Extract the [X, Y] coordinate from the center of the cell holding the provided text.  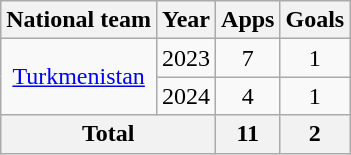
National team [79, 20]
2 [315, 134]
2023 [186, 58]
Total [108, 134]
Goals [315, 20]
Year [186, 20]
2024 [186, 96]
4 [248, 96]
Turkmenistan [79, 77]
11 [248, 134]
Apps [248, 20]
7 [248, 58]
